Determine the [x, y] coordinate at the center of the cell enclosing the given text.  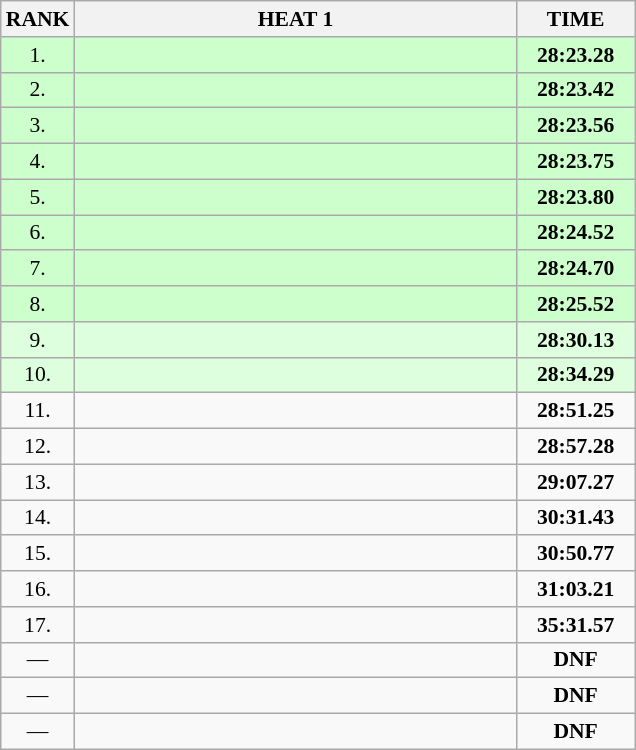
28:23.28 [576, 55]
1. [38, 55]
14. [38, 518]
3. [38, 126]
31:03.21 [576, 589]
13. [38, 482]
HEAT 1 [295, 19]
4. [38, 162]
6. [38, 233]
7. [38, 269]
12. [38, 447]
28:23.42 [576, 90]
35:31.57 [576, 625]
28:23.80 [576, 197]
17. [38, 625]
29:07.27 [576, 482]
5. [38, 197]
16. [38, 589]
28:57.28 [576, 447]
9. [38, 340]
30:31.43 [576, 518]
28:25.52 [576, 304]
2. [38, 90]
30:50.77 [576, 554]
11. [38, 411]
28:24.52 [576, 233]
28:24.70 [576, 269]
TIME [576, 19]
10. [38, 375]
28:34.29 [576, 375]
28:30.13 [576, 340]
28:51.25 [576, 411]
RANK [38, 19]
15. [38, 554]
28:23.56 [576, 126]
8. [38, 304]
28:23.75 [576, 162]
